Search for the cell housing the specified text and yield its [x, y] center coordinate. 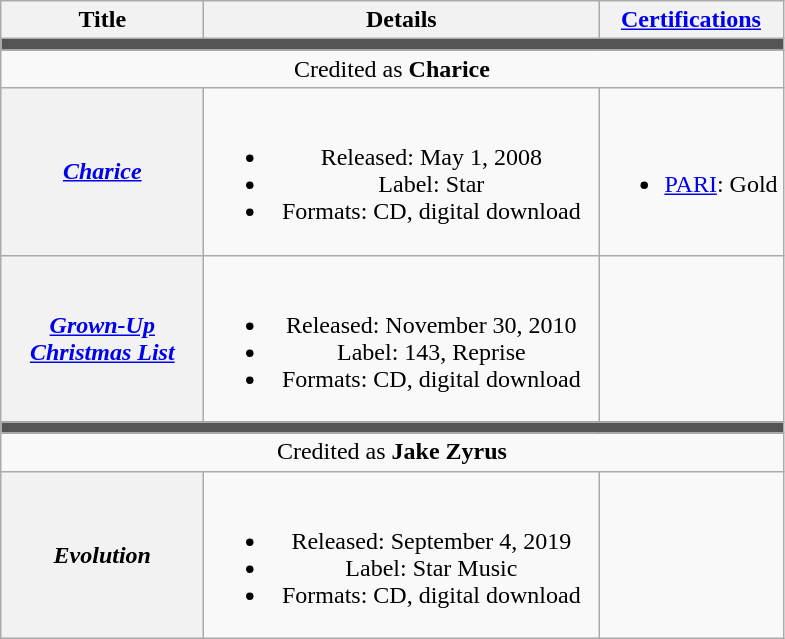
Certifications [691, 20]
Details [402, 20]
Released: November 30, 2010Label: 143, RepriseFormats: CD, digital download [402, 338]
Evolution [102, 554]
Grown-Up Christmas List [102, 338]
Released: May 1, 2008Label: StarFormats: CD, digital download [402, 172]
Credited as Jake Zyrus [392, 452]
Released: September 4, 2019Label: Star MusicFormats: CD, digital download [402, 554]
Title [102, 20]
Charice [102, 172]
Credited as Charice [392, 69]
PARI: Gold [691, 172]
